Return [x, y] of the center of cell containing provided text 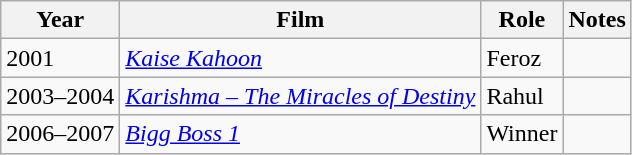
Rahul [522, 96]
Feroz [522, 58]
2001 [60, 58]
Kaise Kahoon [300, 58]
Film [300, 20]
Year [60, 20]
2003–2004 [60, 96]
Karishma – The Miracles of Destiny [300, 96]
Notes [597, 20]
Bigg Boss 1 [300, 134]
Role [522, 20]
2006–2007 [60, 134]
Winner [522, 134]
